Scan for the cell matching the given text and deliver its [X, Y] coordinate at center. 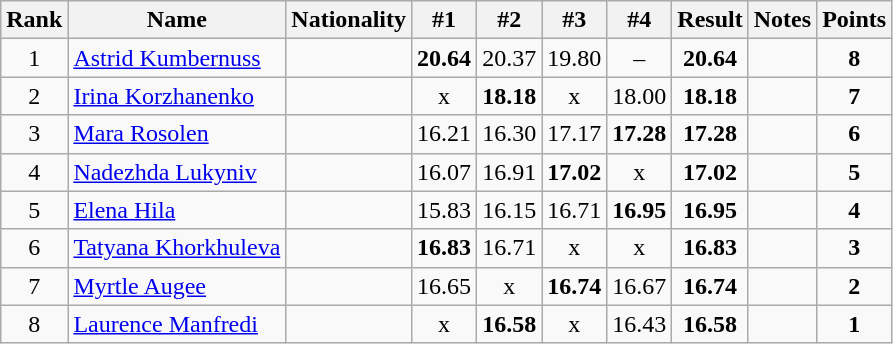
#2 [510, 20]
19.80 [574, 58]
Rank [34, 20]
16.67 [640, 286]
16.30 [510, 134]
16.91 [510, 172]
#4 [640, 20]
16.43 [640, 324]
#3 [574, 20]
Myrtle Augee [177, 286]
Elena Hila [177, 210]
Points [854, 20]
#1 [444, 20]
15.83 [444, 210]
Name [177, 20]
Astrid Kumbernuss [177, 58]
17.17 [574, 134]
16.15 [510, 210]
Notes [782, 20]
Nationality [349, 20]
20.37 [510, 58]
Result [710, 20]
Mara Rosolen [177, 134]
16.65 [444, 286]
16.21 [444, 134]
16.07 [444, 172]
Nadezhda Lukyniv [177, 172]
18.00 [640, 96]
Tatyana Khorkhuleva [177, 248]
– [640, 58]
Irina Korzhanenko [177, 96]
Laurence Manfredi [177, 324]
